Identify which cell holds the provided text, then report its [X, Y] central coordinate. 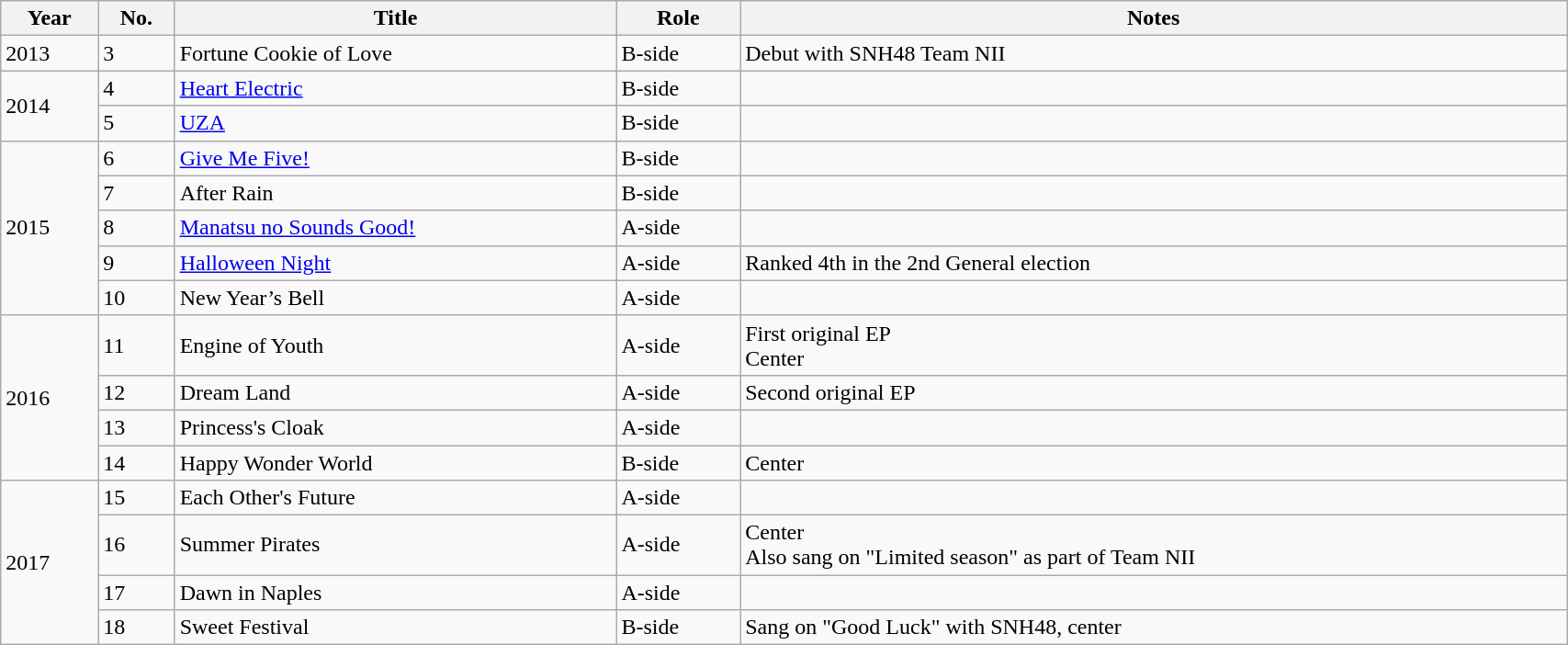
Engine of Youth [395, 345]
Give Me Five! [395, 158]
Manatsu no Sounds Good! [395, 228]
2016 [50, 397]
Second original EP [1154, 392]
2014 [50, 106]
5 [136, 123]
Dawn in Naples [395, 593]
No. [136, 18]
3 [136, 53]
Summer Pirates [395, 546]
17 [136, 593]
14 [136, 462]
Happy Wonder World [395, 462]
Debut with SNH48 Team NII [1154, 53]
First original EP Center [1154, 345]
Sweet Festival [395, 628]
Dream Land [395, 392]
Notes [1154, 18]
15 [136, 498]
10 [136, 298]
13 [136, 427]
Each Other's Future [395, 498]
18 [136, 628]
UZA [395, 123]
2013 [50, 53]
Halloween Night [395, 263]
Center [1154, 462]
8 [136, 228]
6 [136, 158]
16 [136, 546]
After Rain [395, 193]
Fortune Cookie of Love [395, 53]
New Year’s Bell [395, 298]
Title [395, 18]
7 [136, 193]
Heart Electric [395, 88]
Center Also sang on "Limited season" as part of Team NII [1154, 546]
11 [136, 345]
Year [50, 18]
12 [136, 392]
Role [678, 18]
2015 [50, 228]
2017 [50, 562]
4 [136, 88]
Ranked 4th in the 2nd General election [1154, 263]
Sang on "Good Luck" with SNH48, center [1154, 628]
9 [136, 263]
Princess's Cloak [395, 427]
